Locate the cell with the specified text and output its [X, Y] center coordinate. 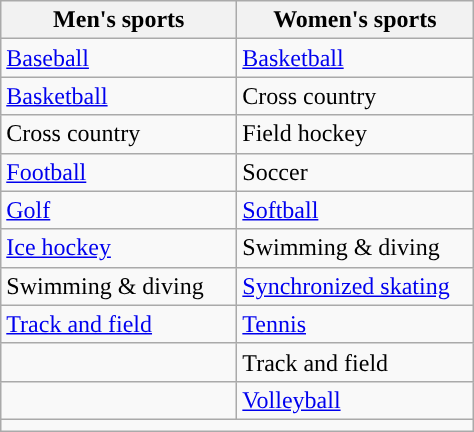
Golf [119, 210]
Synchronized skating [355, 286]
Softball [355, 210]
Ice hockey [119, 248]
Men's sports [119, 20]
Baseball [119, 58]
Soccer [355, 172]
Field hockey [355, 134]
Women's sports [355, 20]
Tennis [355, 324]
Volleyball [355, 400]
Football [119, 172]
